Output the [X, Y] coordinate of the center of the cell containing the given text.  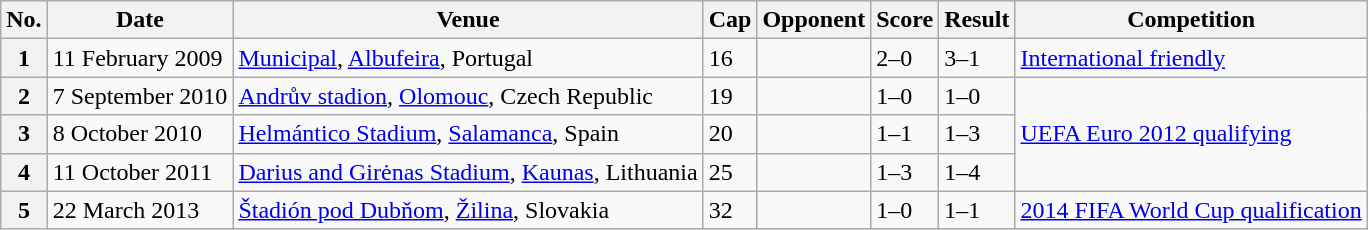
7 September 2010 [140, 96]
2–0 [905, 58]
16 [730, 58]
11 February 2009 [140, 58]
Date [140, 20]
1–4 [977, 172]
11 October 2011 [140, 172]
20 [730, 134]
No. [24, 20]
Municipal, Albufeira, Portugal [468, 58]
Štadión pod Dubňom, Žilina, Slovakia [468, 210]
8 October 2010 [140, 134]
4 [24, 172]
22 March 2013 [140, 210]
2014 FIFA World Cup qualification [1191, 210]
Opponent [814, 20]
Andrův stadion, Olomouc, Czech Republic [468, 96]
5 [24, 210]
Competition [1191, 20]
1 [24, 58]
25 [730, 172]
32 [730, 210]
2 [24, 96]
International friendly [1191, 58]
Result [977, 20]
Cap [730, 20]
Darius and Girėnas Stadium, Kaunas, Lithuania [468, 172]
19 [730, 96]
Helmántico Stadium, Salamanca, Spain [468, 134]
3–1 [977, 58]
Score [905, 20]
3 [24, 134]
Venue [468, 20]
UEFA Euro 2012 qualifying [1191, 134]
